Provide the [X, Y] coordinate of the cell's center where the given text is located.  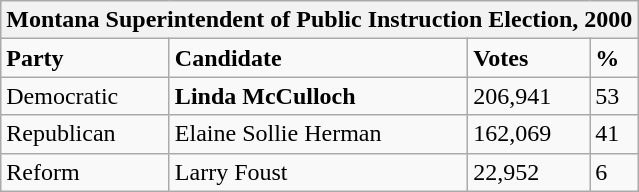
206,941 [529, 96]
Party [86, 58]
Elaine Sollie Herman [318, 134]
41 [614, 134]
22,952 [529, 172]
162,069 [529, 134]
Linda McCulloch [318, 96]
Reform [86, 172]
6 [614, 172]
53 [614, 96]
Democratic [86, 96]
Larry Foust [318, 172]
Montana Superintendent of Public Instruction Election, 2000 [320, 20]
Votes [529, 58]
Republican [86, 134]
Candidate [318, 58]
% [614, 58]
